Output the (x, y) coordinate of the center of the cell containing the given text.  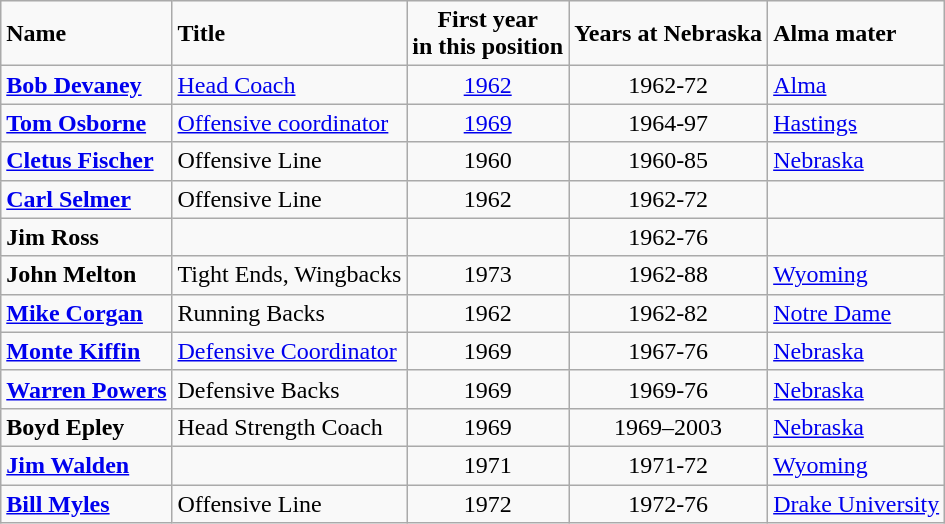
1964-97 (668, 123)
Notre Dame (856, 313)
1971 (488, 465)
Monte Kiffin (86, 351)
1969–2003 (668, 427)
Running Backs (290, 313)
Title (290, 34)
1969-76 (668, 389)
Defensive Coordinator (290, 351)
Offensive coordinator (290, 123)
Warren Powers (86, 389)
1962-88 (668, 275)
First yearin this position (488, 34)
Tom Osborne (86, 123)
1960-85 (668, 161)
Mike Corgan (86, 313)
1962-76 (668, 237)
1973 (488, 275)
John Melton (86, 275)
Tight Ends, Wingbacks (290, 275)
Alma (856, 85)
Defensive Backs (290, 389)
1971-72 (668, 465)
Cletus Fischer (86, 161)
1960 (488, 161)
1967-76 (668, 351)
Years at Nebraska (668, 34)
Alma mater (856, 34)
Name (86, 34)
Drake University (856, 503)
Jim Ross (86, 237)
Hastings (856, 123)
Bob Devaney (86, 85)
Head Strength Coach (290, 427)
1972-76 (668, 503)
Bill Myles (86, 503)
Boyd Epley (86, 427)
1972 (488, 503)
Head Coach (290, 85)
Jim Walden (86, 465)
Carl Selmer (86, 199)
1962-82 (668, 313)
